Scan for the cell matching the given text and deliver its (X, Y) coordinate at center. 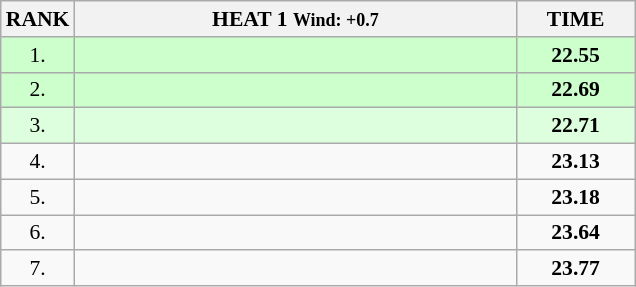
23.18 (576, 197)
5. (38, 197)
7. (38, 269)
22.71 (576, 126)
1. (38, 55)
23.77 (576, 269)
22.69 (576, 90)
2. (38, 90)
RANK (38, 19)
4. (38, 162)
6. (38, 233)
HEAT 1 Wind: +0.7 (295, 19)
23.13 (576, 162)
22.55 (576, 55)
3. (38, 126)
TIME (576, 19)
23.64 (576, 233)
